For the text-containing cell, return its midpoint in [x, y] coordinate format. 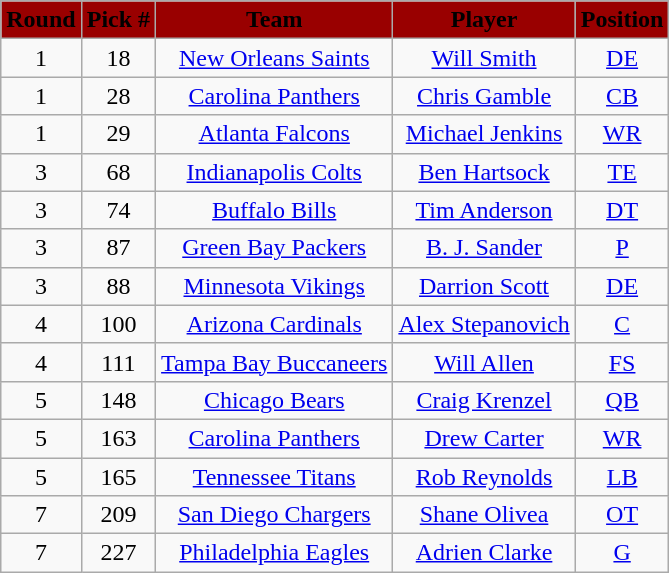
Shane Olivea [484, 515]
Buffalo Bills [274, 210]
Team [274, 20]
Michael Jenkins [484, 134]
Atlanta Falcons [274, 134]
100 [118, 324]
Tim Anderson [484, 210]
111 [118, 362]
Round [41, 20]
DT [622, 210]
Arizona Cardinals [274, 324]
LB [622, 477]
29 [118, 134]
Rob Reynolds [484, 477]
Position [622, 20]
QB [622, 400]
87 [118, 248]
Tampa Bay Buccaneers [274, 362]
P [622, 248]
Pick # [118, 20]
Alex Stepanovich [484, 324]
G [622, 553]
B. J. Sander [484, 248]
165 [118, 477]
Adrien Clarke [484, 553]
OT [622, 515]
209 [118, 515]
28 [118, 96]
Ben Hartsock [484, 172]
Green Bay Packers [274, 248]
FS [622, 362]
Drew Carter [484, 438]
68 [118, 172]
Philadelphia Eagles [274, 553]
Darrion Scott [484, 286]
Chicago Bears [274, 400]
Player [484, 20]
88 [118, 286]
New Orleans Saints [274, 58]
C [622, 324]
18 [118, 58]
148 [118, 400]
Tennessee Titans [274, 477]
Craig Krenzel [484, 400]
Will Allen [484, 362]
Minnesota Vikings [274, 286]
227 [118, 553]
74 [118, 210]
CB [622, 96]
Chris Gamble [484, 96]
TE [622, 172]
San Diego Chargers [274, 515]
Will Smith [484, 58]
163 [118, 438]
Indianapolis Colts [274, 172]
